Search for the cell housing the specified text and yield its [X, Y] center coordinate. 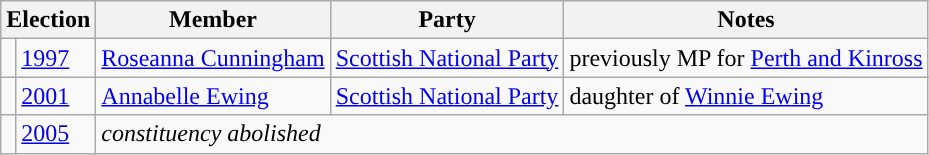
Party [447, 20]
daughter of Winnie Ewing [746, 96]
Annabelle Ewing [213, 96]
Member [213, 20]
2005 [56, 134]
Roseanna Cunningham [213, 58]
1997 [56, 58]
previously MP for Perth and Kinross [746, 58]
2001 [56, 96]
constituency abolished [512, 134]
Election [48, 20]
Notes [746, 20]
